Pinpoint the cell where the given text exists, returning its [x, y] midpoint coordinate. 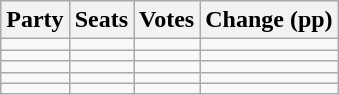
Party [35, 20]
Votes [167, 20]
Change (pp) [269, 20]
Seats [101, 20]
